Return (x, y) of the center of cell containing provided text 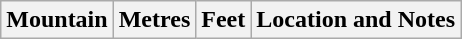
Feet (224, 20)
Metres (154, 20)
Location and Notes (356, 20)
Mountain (57, 20)
